Return (x, y) of the center of cell containing provided text 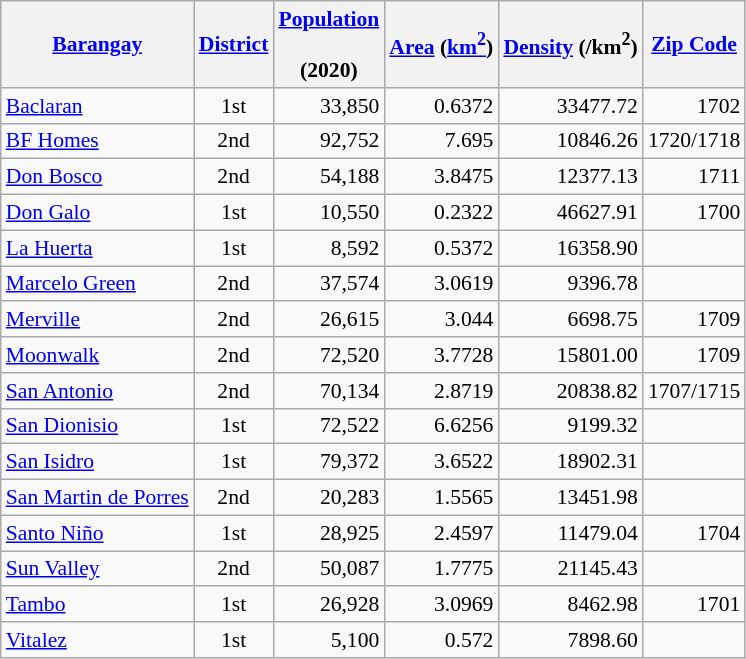
2.8719 (441, 391)
1.7775 (441, 569)
Baclaran (98, 106)
Area (km2) (441, 44)
1704 (694, 533)
6.6256 (441, 426)
0.2322 (441, 213)
BF Homes (98, 141)
79,372 (328, 462)
92,752 (328, 141)
10846.26 (570, 141)
37,574 (328, 284)
9199.32 (570, 426)
0.6372 (441, 106)
3.044 (441, 320)
8,592 (328, 248)
11479.04 (570, 533)
20,283 (328, 498)
1707/1715 (694, 391)
28,925 (328, 533)
8462.98 (570, 605)
33,850 (328, 106)
21145.43 (570, 569)
6698.75 (570, 320)
1700 (694, 213)
3.0619 (441, 284)
Tambo (98, 605)
18902.31 (570, 462)
District (234, 44)
Sun Valley (98, 569)
2.4597 (441, 533)
San Isidro (98, 462)
3.8475 (441, 177)
Zip Code (694, 44)
13451.98 (570, 498)
70,134 (328, 391)
1711 (694, 177)
Marcelo Green (98, 284)
15801.00 (570, 355)
26,928 (328, 605)
3.0969 (441, 605)
33477.72 (570, 106)
3.7728 (441, 355)
7898.60 (570, 640)
1702 (694, 106)
9396.78 (570, 284)
Merville (98, 320)
26,615 (328, 320)
San Antonio (98, 391)
San Dionisio (98, 426)
Santo Niño (98, 533)
La Huerta (98, 248)
20838.82 (570, 391)
72,522 (328, 426)
54,188 (328, 177)
0.572 (441, 640)
5,100 (328, 640)
Vitalez (98, 640)
Don Bosco (98, 177)
0.5372 (441, 248)
Moonwalk (98, 355)
Population(2020) (328, 44)
San Martin de Porres (98, 498)
46627.91 (570, 213)
Don Galo (98, 213)
50,087 (328, 569)
1720/1718 (694, 141)
12377.13 (570, 177)
3.6522 (441, 462)
10,550 (328, 213)
16358.90 (570, 248)
72,520 (328, 355)
1701 (694, 605)
1.5565 (441, 498)
7.695 (441, 141)
Density (/km2) (570, 44)
Barangay (98, 44)
